Pinpoint the cell where the given text exists, returning its (x, y) midpoint coordinate. 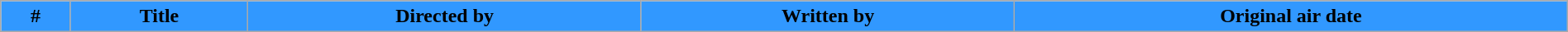
Written by (827, 16)
Directed by (445, 16)
# (36, 16)
Title (159, 16)
Original air date (1292, 16)
